Determine the (x, y) coordinate at the center of the cell enclosing the given text.  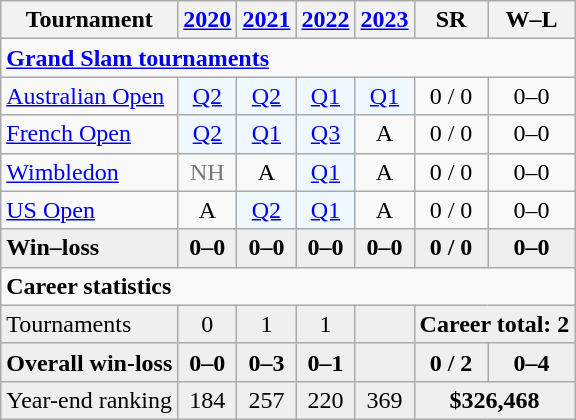
2020 (208, 20)
US Open (90, 210)
2022 (326, 20)
2023 (384, 20)
SR (451, 20)
Australian Open (90, 96)
0–1 (326, 362)
Wimbledon (90, 172)
Q3 (326, 134)
Career statistics (288, 286)
0–4 (532, 362)
W–L (532, 20)
257 (266, 400)
0–3 (266, 362)
Year-end ranking (90, 400)
220 (326, 400)
2021 (266, 20)
0 (208, 324)
NH (208, 172)
369 (384, 400)
Overall win-loss (90, 362)
184 (208, 400)
Tournaments (90, 324)
Grand Slam tournaments (288, 58)
Career total: 2 (494, 324)
Win–loss (90, 248)
0 / 2 (451, 362)
$326,468 (494, 400)
French Open (90, 134)
Tournament (90, 20)
